For the text-containing cell, return its midpoint in [x, y] coordinate format. 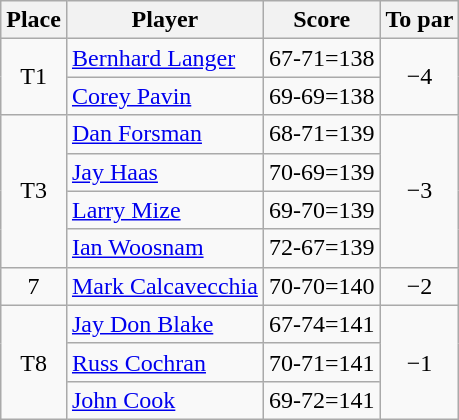
Player [164, 20]
70-71=141 [322, 362]
John Cook [164, 400]
T1 [34, 77]
Dan Forsman [164, 134]
70-70=140 [322, 286]
67-71=138 [322, 58]
67-74=141 [322, 324]
Corey Pavin [164, 96]
−3 [420, 191]
7 [34, 286]
To par [420, 20]
72-67=139 [322, 248]
Bernhard Langer [164, 58]
70-69=139 [322, 172]
Place [34, 20]
68-71=139 [322, 134]
Mark Calcavecchia [164, 286]
T3 [34, 191]
Larry Mize [164, 210]
−4 [420, 77]
Russ Cochran [164, 362]
Jay Don Blake [164, 324]
Score [322, 20]
−1 [420, 362]
69-72=141 [322, 400]
69-69=138 [322, 96]
Jay Haas [164, 172]
69-70=139 [322, 210]
−2 [420, 286]
T8 [34, 362]
Ian Woosnam [164, 248]
